Return (X, Y) of the center of cell containing provided text 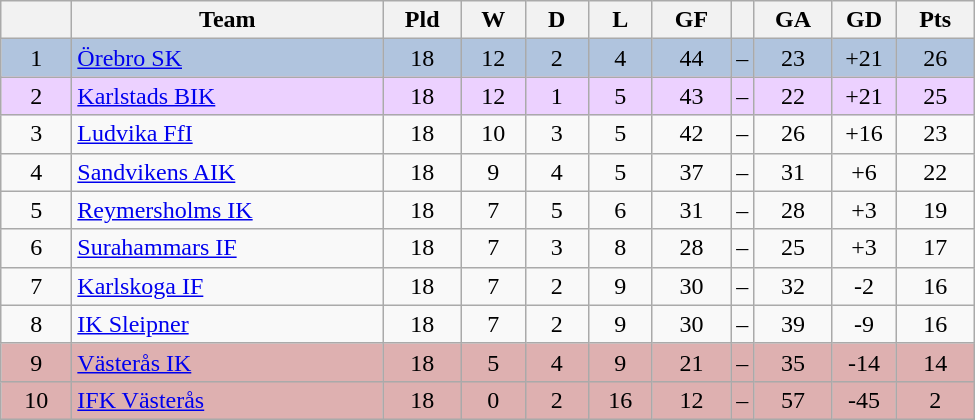
Reymersholms IK (228, 210)
Karlskoga IF (228, 286)
32 (794, 286)
42 (692, 134)
Örebro SK (228, 58)
IFK Västerås (228, 400)
Sandvikens AIK (228, 172)
0 (493, 400)
Karlstads BIK (228, 96)
Ludvika FfI (228, 134)
GA (794, 20)
17 (936, 248)
IK Sleipner (228, 324)
D (557, 20)
GF (692, 20)
43 (692, 96)
L (621, 20)
21 (692, 362)
37 (692, 172)
19 (936, 210)
35 (794, 362)
-2 (864, 286)
44 (692, 58)
Västerås IK (228, 362)
+6 (864, 172)
Pld (422, 20)
Pts (936, 20)
Team (228, 20)
Surahammars IF (228, 248)
14 (936, 362)
+16 (864, 134)
-9 (864, 324)
-45 (864, 400)
GD (864, 20)
57 (794, 400)
-14 (864, 362)
39 (794, 324)
W (493, 20)
